Extract the [X, Y] coordinate from the center of the cell holding the provided text.  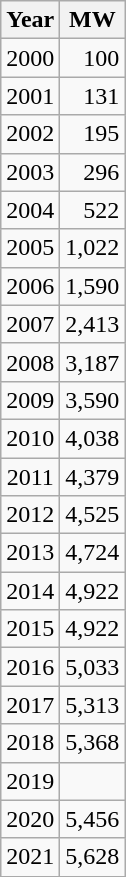
2,413 [92, 324]
1,022 [92, 248]
4,038 [92, 438]
2003 [30, 172]
296 [92, 172]
2021 [30, 857]
2015 [30, 629]
3,590 [92, 400]
131 [92, 96]
100 [92, 58]
4,525 [92, 515]
2006 [30, 286]
2007 [30, 324]
2011 [30, 477]
5,033 [92, 667]
2009 [30, 400]
2010 [30, 438]
MW [92, 20]
195 [92, 134]
2014 [30, 591]
Year [30, 20]
2017 [30, 705]
2005 [30, 248]
1,590 [92, 286]
2002 [30, 134]
4,724 [92, 553]
2016 [30, 667]
4,379 [92, 477]
2012 [30, 515]
2020 [30, 819]
5,313 [92, 705]
2004 [30, 210]
2013 [30, 553]
2018 [30, 743]
3,187 [92, 362]
522 [92, 210]
5,456 [92, 819]
2001 [30, 96]
2019 [30, 781]
2000 [30, 58]
5,368 [92, 743]
5,628 [92, 857]
2008 [30, 362]
